Determine the (X, Y) coordinate at the center of the cell enclosing the given text.  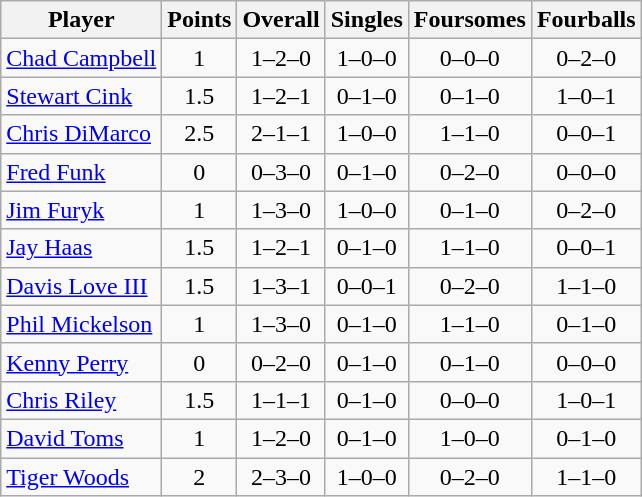
Points (200, 20)
1–3–1 (281, 286)
Phil Mickelson (82, 324)
Singles (366, 20)
Jay Haas (82, 248)
Foursomes (470, 20)
Davis Love III (82, 286)
Fred Funk (82, 172)
Jim Furyk (82, 210)
2 (200, 477)
Player (82, 20)
David Toms (82, 438)
Fourballs (586, 20)
Stewart Cink (82, 96)
1–1–1 (281, 400)
Chris DiMarco (82, 134)
Chad Campbell (82, 58)
Overall (281, 20)
2–3–0 (281, 477)
2.5 (200, 134)
2–1–1 (281, 134)
0–3–0 (281, 172)
Kenny Perry (82, 362)
Tiger Woods (82, 477)
Chris Riley (82, 400)
